Provide the (X, Y) coordinate of the cell's center where the given text is located.  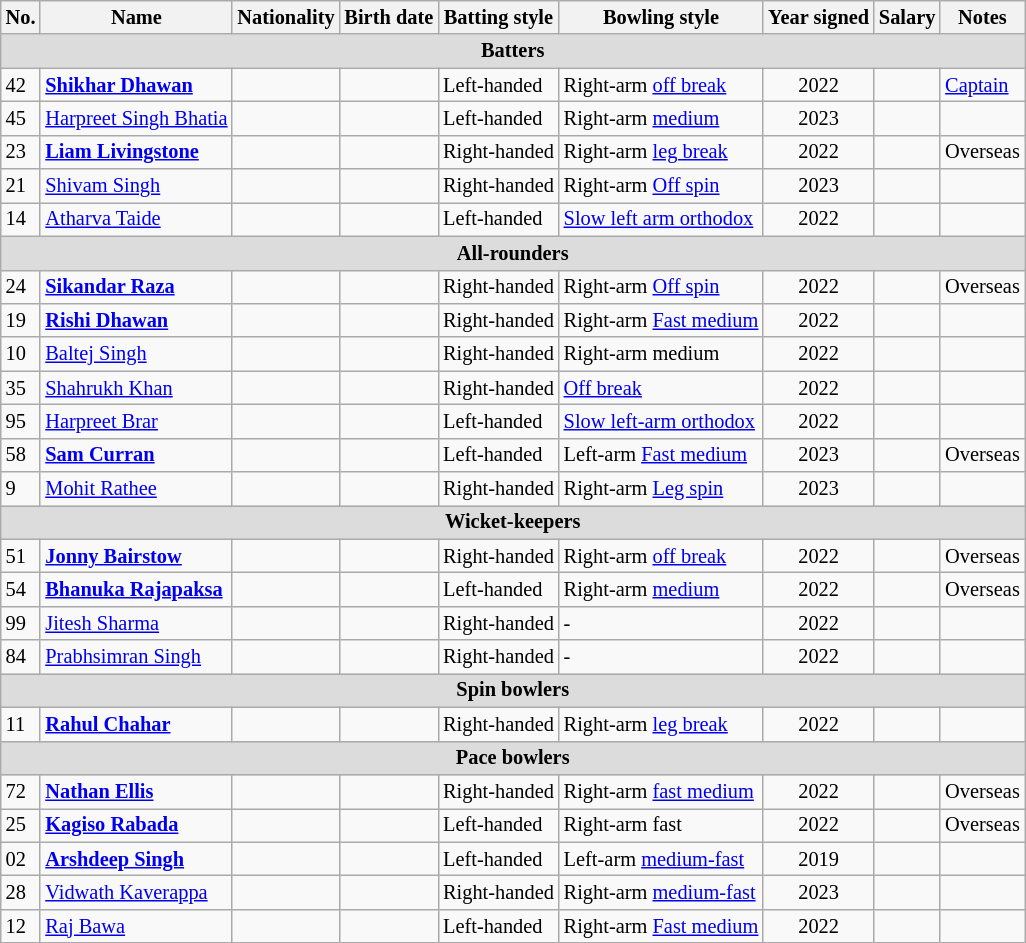
45 (21, 118)
Mohit Rathee (136, 489)
28 (21, 892)
Baltej Singh (136, 354)
72 (21, 791)
Wicket-keepers (513, 522)
Bhanuka Rajapaksa (136, 589)
Shivam Singh (136, 186)
Year signed (818, 17)
Nationality (286, 17)
Sam Curran (136, 455)
Harpreet Singh Bhatia (136, 118)
Left-arm medium-fast (662, 859)
Kagiso Rabada (136, 825)
Raj Bawa (136, 926)
02 (21, 859)
Notes (982, 17)
Rahul Chahar (136, 724)
Captain (982, 85)
58 (21, 455)
14 (21, 219)
11 (21, 724)
Off break (662, 388)
99 (21, 623)
No. (21, 17)
Atharva Taide (136, 219)
Spin bowlers (513, 690)
51 (21, 556)
Left-arm Fast medium (662, 455)
Harpreet Brar (136, 421)
Right-arm medium-fast (662, 892)
Batting style (498, 17)
Right-arm fast medium (662, 791)
Name (136, 17)
Salary (907, 17)
Slow left arm orthodox (662, 219)
19 (21, 320)
10 (21, 354)
25 (21, 825)
54 (21, 589)
Batters (513, 51)
Prabhsimran Singh (136, 657)
Right-arm Leg spin (662, 489)
All-rounders (513, 253)
Liam Livingstone (136, 152)
Vidwath Kaverappa (136, 892)
Nathan Ellis (136, 791)
Jitesh Sharma (136, 623)
Arshdeep Singh (136, 859)
95 (21, 421)
Rishi Dhawan (136, 320)
35 (21, 388)
Sikandar Raza (136, 287)
12 (21, 926)
24 (21, 287)
21 (21, 186)
Right-arm fast (662, 825)
Pace bowlers (513, 758)
Slow left-arm orthodox (662, 421)
42 (21, 85)
9 (21, 489)
Shahrukh Khan (136, 388)
Bowling style (662, 17)
Shikhar Dhawan (136, 85)
Jonny Bairstow (136, 556)
23 (21, 152)
84 (21, 657)
Birth date (390, 17)
2019 (818, 859)
